Scan for the cell matching the given text and deliver its (x, y) coordinate at center. 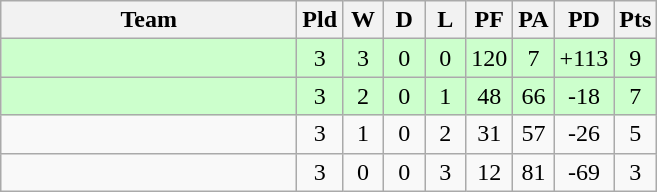
+113 (584, 58)
120 (490, 58)
-26 (584, 134)
PD (584, 20)
81 (534, 172)
Pts (636, 20)
5 (636, 134)
48 (490, 96)
31 (490, 134)
PA (534, 20)
Pld (320, 20)
12 (490, 172)
Team (149, 20)
D (404, 20)
L (446, 20)
-18 (584, 96)
66 (534, 96)
-69 (584, 172)
57 (534, 134)
PF (490, 20)
W (364, 20)
9 (636, 58)
